From the cell containing the given text, extract its center point as [x, y] coordinate. 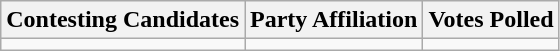
Votes Polled [491, 20]
Party Affiliation [334, 20]
Contesting Candidates [123, 20]
